From the cell containing the given text, extract its center point as (x, y) coordinate. 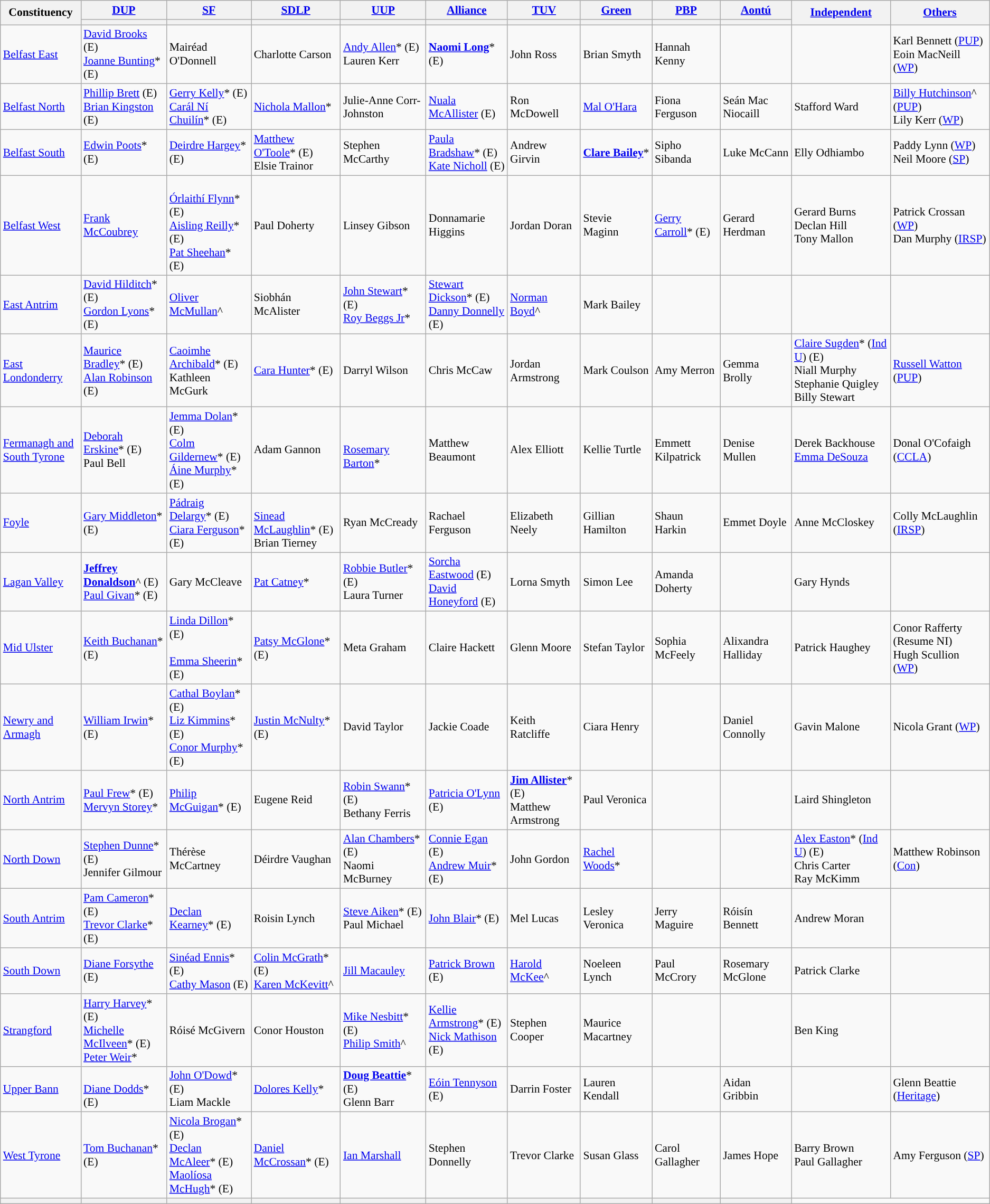
Colly McLaughlin (IRSP) (940, 523)
Caoimhe Archibald* (E)Kathleen McGurk (209, 371)
Simon Lee (616, 582)
Diane Dodds* (E) (124, 1089)
Lorna Smyth (544, 582)
SDLP (296, 10)
Lagan Valley (41, 582)
Patsy McGlone* (E) (296, 648)
South Antrim (41, 918)
Stephen Cooper (544, 1030)
Barry BrownPaul Gallagher (841, 1155)
Nuala McAllister (E) (467, 107)
East Londonderry (41, 371)
Tom Buchanan* (E) (124, 1155)
Daniel Connolly (756, 728)
Mairéad O'Donnell (209, 54)
Jemma Dolan* (E)Colm Gildernew* (E)Áine Murphy* (E) (209, 450)
Deirdre Hargey* (E) (209, 153)
North Antrim (41, 800)
Róisín Bennett (756, 918)
Patrick Clarke (841, 971)
Paul Doherty (296, 225)
Róisé McGivern (209, 1030)
William Irwin* (E) (124, 728)
Rachel Woods* (616, 859)
Billy Hutchinson^ (PUP)Lily Kerr (WP) (940, 107)
Patricia O'Lynn (E) (467, 800)
Shaun Harkin (686, 523)
Robin Swann* (E)Bethany Ferris (383, 800)
Frank McCoubrey (124, 225)
South Down (41, 971)
Eugene Reid (296, 800)
Clare Bailey* (616, 153)
Belfast East (41, 54)
Belfast South (41, 153)
Gerry Kelly* (E)Carál Ní Chuilín* (E) (209, 107)
Stewart Dickson* (E)Danny Donnelly (E) (467, 305)
Seán Mac Niocaill (756, 107)
Glenn Beattie (Heritage) (940, 1089)
Russell Watton (PUP) (940, 371)
Robbie Butler* (E)Laura Turner (383, 582)
Alex Easton* (Ind U) (E)Chris CarterRay McKimm (841, 859)
DUP (124, 10)
Gerry Carroll* (E) (686, 225)
Pat Catney* (296, 582)
Donal O'Cofaigh (CCLA) (940, 450)
Declan Kearney* (E) (209, 918)
Diane Forsythe (E) (124, 971)
Keith Ratcliffe (544, 728)
Strangford (41, 1030)
Pádraig Delargy* (E)Ciara Ferguson* (E) (209, 523)
Déirdre Vaughan (296, 859)
Nicola Grant (WP) (940, 728)
Mike Nesbitt* (E)Philip Smith^ (383, 1030)
Amanda Doherty (686, 582)
Meta Graham (383, 648)
John Ross (544, 54)
Conor Houston (296, 1030)
Mark Coulson (616, 371)
Cathal Boylan* (E)Liz Kimmins* (E)Conor Murphy* (E) (209, 728)
SF (209, 10)
Mark Bailey (616, 305)
Darryl Wilson (383, 371)
Stefan Taylor (616, 648)
Andrew Moran (841, 918)
Linsey Gibson (383, 225)
Gary McCleave (209, 582)
Newry and Armagh (41, 728)
Fermanagh andSouth Tyrone (41, 450)
David Brooks (E)Joanne Bunting* (E) (124, 54)
Keith Buchanan* (E) (124, 648)
Alixandra Halliday (756, 648)
Constituency (41, 13)
Colin McGrath* (E)Karen McKevitt^ (296, 971)
Elly Odhiambo (841, 153)
Adam Gannon (296, 450)
Donnamarie Higgins (467, 225)
Sinéad Ennis* (E)Cathy Mason (E) (209, 971)
Ryan McCready (383, 523)
East Antrim (41, 305)
Paul Frew* (E)Mervyn Storey* (124, 800)
Jordan Armstrong (544, 371)
Jeffrey Donaldson^ (E)Paul Givan* (E) (124, 582)
Maurice Macartney (616, 1030)
Jerry Maguire (686, 918)
Roisin Lynch (296, 918)
Rachael Ferguson (467, 523)
Ian Marshall (383, 1155)
Stephen McCarthy (383, 153)
Nichola Mallon* (296, 107)
Amy Merron (686, 371)
Phillip Brett (E)Brian Kingston (E) (124, 107)
Jill Macauley (383, 971)
Deborah Erskine* (E)Paul Bell (124, 450)
Brian Smyth (616, 54)
Mid Ulster (41, 648)
West Tyrone (41, 1155)
Gary Middleton* (E) (124, 523)
Trevor Clarke (544, 1155)
Aidan Gribbin (756, 1089)
Sophia McFeely (686, 648)
Stevie Maginn (616, 225)
David Hilditch* (E)Gordon Lyons* (E) (124, 305)
Julie-Anne Corr-Johnston (383, 107)
Laird Shingleton (841, 800)
Edwin Poots* (E) (124, 153)
Mel Lucas (544, 918)
Pam Cameron* (E)Trevor Clarke* (E) (124, 918)
Foyle (41, 523)
Karl Bennett (PUP)Eoin MacNeill (WP) (940, 54)
Kellie Armstrong* (E)Nick Mathison (E) (467, 1030)
Patrick Brown (E) (467, 971)
Mal O'Hara (616, 107)
Philip McGuigan* (E) (209, 800)
Andy Allen* (E)Lauren Kerr (383, 54)
Carol Gallagher (686, 1155)
Patrick Haughey (841, 648)
John O'Dowd* (E)Liam Mackle (209, 1089)
James Hope (756, 1155)
Harry Harvey* (E)Michelle McIlveen* (E)Peter Weir* (124, 1030)
Ciara Henry (616, 728)
Conor Rafferty (Resume NI)Hugh Scullion (WP) (940, 648)
Independent (841, 13)
Claire Sugden* (Ind U) (E)Niall MurphyStephanie QuigleyBilly Stewart (841, 371)
Susan Glass (616, 1155)
Belfast West (41, 225)
Daniel McCrossan* (E) (296, 1155)
Jim Allister* (E)Matthew Armstrong (544, 800)
Siobhán McAlister (296, 305)
Jordan Doran (544, 225)
Matthew Beaumont (467, 450)
Gerard BurnsDeclan HillTony Mallon (841, 225)
Alex Elliott (544, 450)
TUV (544, 10)
Kellie Turtle (616, 450)
Nicola Brogan* (E)Declan McAleer* (E)Maolíosa McHugh* (E) (209, 1155)
Aontú (756, 10)
Charlotte Carson (296, 54)
John Gordon (544, 859)
Alliance (467, 10)
Thérèse McCartney (209, 859)
Amy Ferguson (SP) (940, 1155)
Claire Hackett (467, 648)
Gemma Brolly (756, 371)
Gary Hynds (841, 582)
Chris McCaw (467, 371)
Green (616, 10)
Alan Chambers* (E)Naomi McBurney (383, 859)
Steve Aiken* (E)Paul Michael (383, 918)
Upper Bann (41, 1089)
Paul McCrory (686, 971)
Dolores Kelly* (296, 1089)
Sorcha Eastwood (E)David Honeyford (E) (467, 582)
Justin McNulty* (E) (296, 728)
Denise Mullen (756, 450)
Naomi Long* (E) (467, 54)
Rosemary McGlone (756, 971)
David Taylor (383, 728)
Oliver McMullan^ (209, 305)
Gillian Hamilton (616, 523)
Norman Boyd^ (544, 305)
PBP (686, 10)
Linda Dillon* (E)Emma Sheerin* (E) (209, 648)
Eóin Tennyson (E) (467, 1089)
Emmet Doyle (756, 523)
Patrick Crossan (WP)Dan Murphy (IRSP) (940, 225)
Stephen Dunne* (E)Jennifer Gilmour (124, 859)
Stafford Ward (841, 107)
UUP (383, 10)
Anne McCloskey (841, 523)
Others (940, 13)
Sipho Sibanda (686, 153)
Rosemary Barton* (383, 450)
Paula Bradshaw* (E)Kate Nicholl (E) (467, 153)
Elizabeth Neely (544, 523)
Matthew Robinson (Con) (940, 859)
Lesley Veronica (616, 918)
Stephen Donnelly (467, 1155)
Matthew O'Toole* (E)Elsie Trainor (296, 153)
Paul Veronica (616, 800)
Paddy Lynn (WP)Neil Moore (SP) (940, 153)
Fiona Ferguson (686, 107)
Andrew Girvin (544, 153)
Emmett Kilpatrick (686, 450)
Gavin Malone (841, 728)
Gerard Herdman (756, 225)
Ron McDowell (544, 107)
Darrin Foster (544, 1089)
Noeleen Lynch (616, 971)
Maurice Bradley* (E)Alan Robinson (E) (124, 371)
John Stewart* (E)Roy Beggs Jr* (383, 305)
Glenn Moore (544, 648)
Derek BackhouseEmma DeSouza (841, 450)
Belfast North (41, 107)
Cara Hunter* (E) (296, 371)
North Down (41, 859)
Ben King (841, 1030)
Órlaithí Flynn* (E)Aisling Reilly* (E)Pat Sheehan* (E) (209, 225)
John Blair* (E) (467, 918)
Connie Egan (E)Andrew Muir* (E) (467, 859)
Jackie Coade (467, 728)
Luke McCann (756, 153)
Hannah Kenny (686, 54)
Lauren Kendall (616, 1089)
Doug Beattie* (E)Glenn Barr (383, 1089)
Harold McKee^ (544, 971)
Sinead McLaughlin* (E)Brian Tierney (296, 523)
